Search for the cell housing the specified text and yield its [x, y] center coordinate. 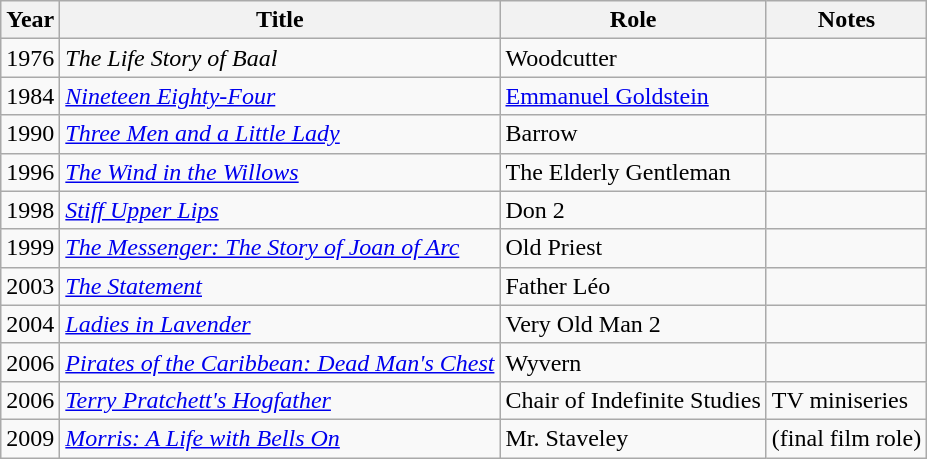
Pirates of the Caribbean: Dead Man's Chest [280, 362]
Father Léo [633, 286]
Morris: A Life with Bells On [280, 438]
The Elderly Gentleman [633, 172]
2004 [30, 324]
Chair of Indefinite Studies [633, 400]
Stiff Upper Lips [280, 210]
The Messenger: The Story of Joan of Arc [280, 248]
(final film role) [846, 438]
1996 [30, 172]
Woodcutter [633, 58]
The Wind in the Willows [280, 172]
Year [30, 20]
TV miniseries [846, 400]
Emmanuel Goldstein [633, 96]
2009 [30, 438]
Role [633, 20]
Barrow [633, 134]
Don 2 [633, 210]
Very Old Man 2 [633, 324]
1984 [30, 96]
1976 [30, 58]
Title [280, 20]
The Life Story of Baal [280, 58]
1999 [30, 248]
Notes [846, 20]
Three Men and a Little Lady [280, 134]
1998 [30, 210]
Ladies in Lavender [280, 324]
2003 [30, 286]
Terry Pratchett's Hogfather [280, 400]
1990 [30, 134]
Mr. Staveley [633, 438]
The Statement [280, 286]
Nineteen Eighty-Four [280, 96]
Old Priest [633, 248]
Wyvern [633, 362]
